From the cell containing the given text, extract its center point as [X, Y] coordinate. 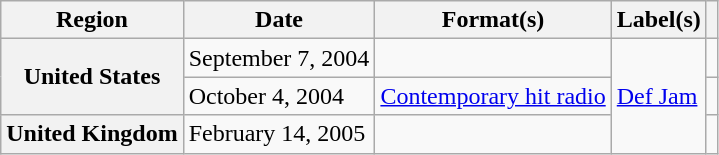
October 4, 2004 [279, 96]
United States [92, 77]
September 7, 2004 [279, 58]
February 14, 2005 [279, 134]
Date [279, 20]
United Kingdom [92, 134]
Label(s) [658, 20]
Format(s) [493, 20]
Contemporary hit radio [493, 96]
Def Jam [658, 96]
Region [92, 20]
